Extract the [X, Y] coordinate from the center of the cell holding the provided text.  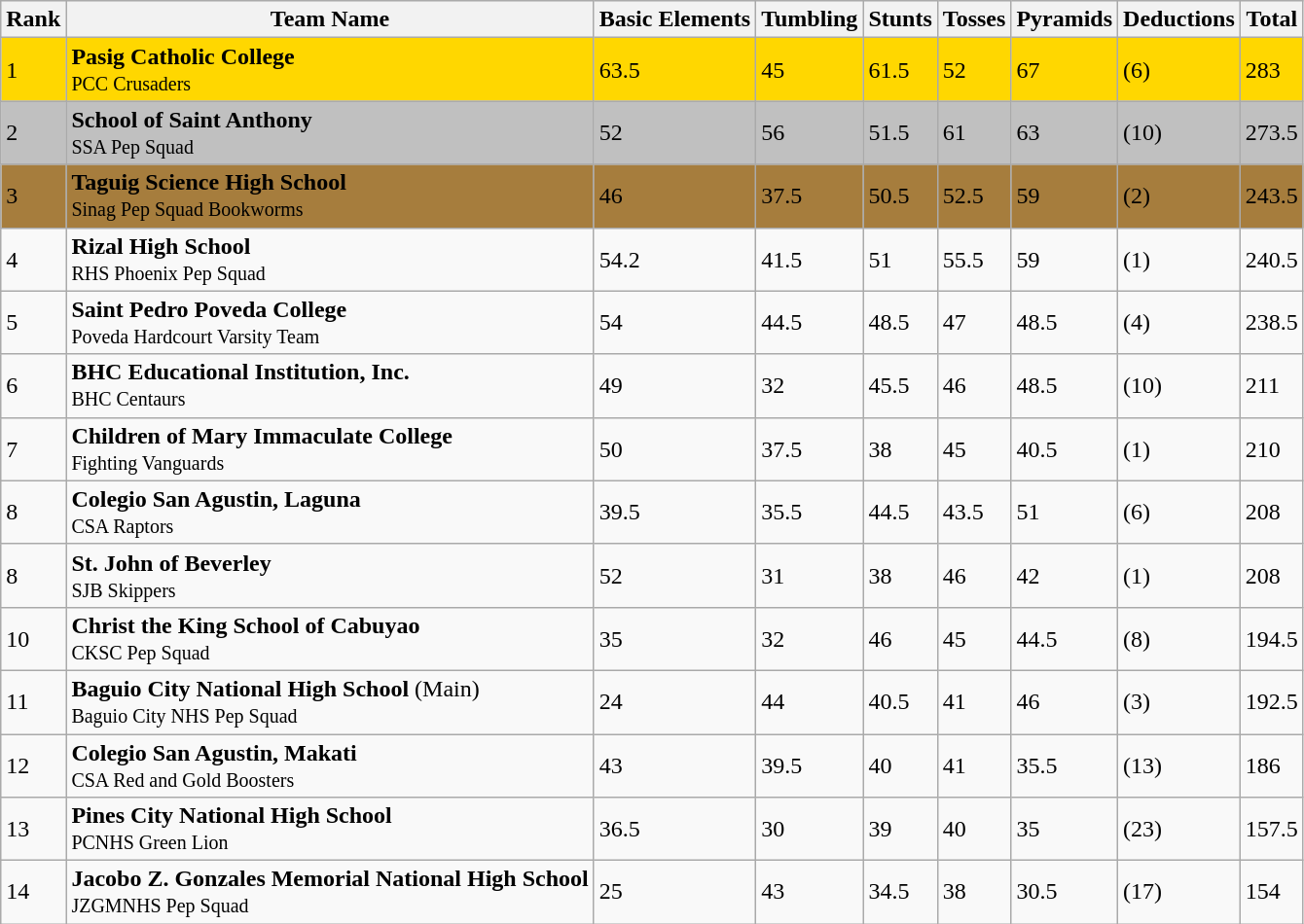
Baguio City National High School (Main) Baguio City NHS Pep Squad [330, 702]
(4) [1179, 323]
56 [810, 132]
36.5 [674, 829]
(3) [1179, 702]
Jacobo Z. Gonzales Memorial National High School JZGMNHS Pep Squad [330, 893]
154 [1271, 893]
238.5 [1271, 323]
67 [1065, 70]
194.5 [1271, 638]
4 [33, 259]
Team Name [330, 19]
1 [33, 70]
Saint Pedro Poveda College Poveda Hardcourt Varsity Team [330, 323]
283 [1271, 70]
(23) [1179, 829]
45.5 [900, 385]
14 [33, 893]
43.5 [974, 512]
210 [1271, 449]
55.5 [974, 259]
3 [33, 196]
30.5 [1065, 893]
Tosses [974, 19]
41.5 [810, 259]
(8) [1179, 638]
54.2 [674, 259]
Pyramids [1065, 19]
11 [33, 702]
44 [810, 702]
50.5 [900, 196]
Colegio San Agustin, Laguna CSA Raptors [330, 512]
61 [974, 132]
Deductions [1179, 19]
63.5 [674, 70]
31 [810, 576]
7 [33, 449]
50 [674, 449]
Colegio San Agustin, Makati CSA Red and Gold Boosters [330, 764]
30 [810, 829]
Rank [33, 19]
Tumbling [810, 19]
24 [674, 702]
Children of Mary Immaculate College Fighting Vanguards [330, 449]
186 [1271, 764]
39 [900, 829]
St. John of Beverley SJB Skippers [330, 576]
10 [33, 638]
211 [1271, 385]
157.5 [1271, 829]
2 [33, 132]
5 [33, 323]
49 [674, 385]
273.5 [1271, 132]
25 [674, 893]
(13) [1179, 764]
Rizal High School RHS Phoenix Pep Squad [330, 259]
Pines City National High School PCNHS Green Lion [330, 829]
Pasig Catholic College PCC Crusaders [330, 70]
Basic Elements [674, 19]
243.5 [1271, 196]
School of Saint Anthony SSA Pep Squad [330, 132]
(2) [1179, 196]
54 [674, 323]
63 [1065, 132]
12 [33, 764]
Total [1271, 19]
13 [33, 829]
240.5 [1271, 259]
52.5 [974, 196]
6 [33, 385]
61.5 [900, 70]
BHC Educational Institution, Inc. BHC Centaurs [330, 385]
(17) [1179, 893]
34.5 [900, 893]
47 [974, 323]
192.5 [1271, 702]
51.5 [900, 132]
42 [1065, 576]
Christ the King School of Cabuyao CKSC Pep Squad [330, 638]
Stunts [900, 19]
Taguig Science High School Sinag Pep Squad Bookworms [330, 196]
